Search for the cell housing the specified text and yield its (X, Y) center coordinate. 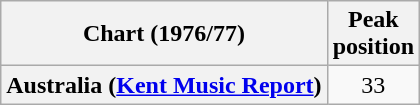
33 (373, 85)
Australia (Kent Music Report) (164, 85)
Peakposition (373, 34)
Chart (1976/77) (164, 34)
